Search for the cell housing the specified text and yield its [X, Y] center coordinate. 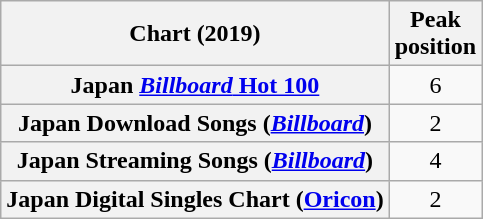
Japan Digital Singles Chart (Oricon) [195, 199]
Japan Streaming Songs (Billboard) [195, 161]
Peakposition [435, 34]
6 [435, 85]
Japan Download Songs (Billboard) [195, 123]
Chart (2019) [195, 34]
4 [435, 161]
Japan Billboard Hot 100 [195, 85]
